Identify which cell holds the provided text, then report its [X, Y] central coordinate. 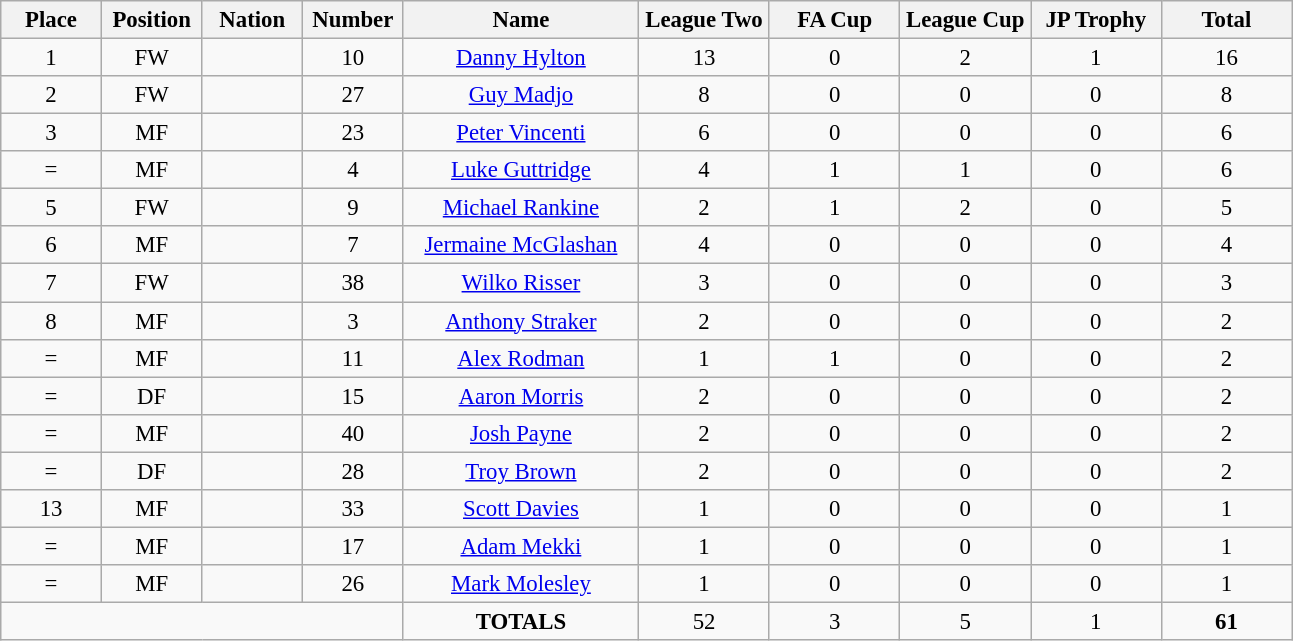
Danny Hylton [521, 58]
Alex Rodman [521, 358]
FA Cup [834, 20]
Scott Davies [521, 509]
Name [521, 20]
Position [152, 20]
Troy Brown [521, 471]
28 [354, 471]
Place [52, 20]
9 [354, 208]
Michael Rankine [521, 208]
Mark Molesley [521, 584]
League Cup [966, 20]
Jermaine McGlashan [521, 245]
38 [354, 283]
Anthony Straker [521, 321]
Total [1226, 20]
52 [704, 621]
26 [354, 584]
Luke Guttridge [521, 170]
TOTALS [521, 621]
27 [354, 95]
Aaron Morris [521, 396]
33 [354, 509]
League Two [704, 20]
Wilko Risser [521, 283]
15 [354, 396]
23 [354, 133]
Guy Madjo [521, 95]
Number [354, 20]
Josh Payne [521, 433]
16 [1226, 58]
JP Trophy [1096, 20]
11 [354, 358]
17 [354, 546]
40 [354, 433]
10 [354, 58]
Peter Vincenti [521, 133]
61 [1226, 621]
Adam Mekki [521, 546]
Nation [252, 20]
